Return (X, Y) of the center of cell containing provided text 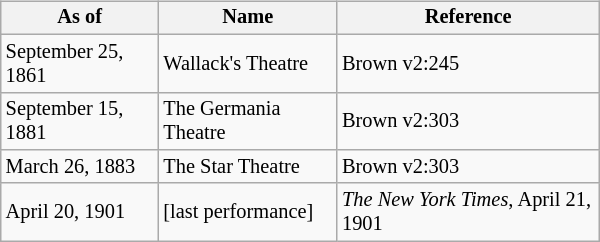
[last performance] (248, 212)
Name (248, 18)
Brown v2:245 (468, 63)
The New York Times, April 21, 1901 (468, 212)
September 15, 1881 (80, 121)
March 26, 1883 (80, 167)
The Germania Theatre (248, 121)
As of (80, 18)
September 25, 1861 (80, 63)
April 20, 1901 (80, 212)
The Star Theatre (248, 167)
Reference (468, 18)
Wallack's Theatre (248, 63)
